Identify which cell holds the provided text, then report its (X, Y) central coordinate. 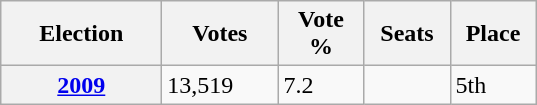
5th (493, 85)
Votes (220, 34)
2009 (82, 85)
Seats (407, 34)
Place (493, 34)
7.2 (321, 85)
Election (82, 34)
13,519 (220, 85)
Vote % (321, 34)
